Detect which cell encompasses the target text, then output its (X, Y) center coordinate. 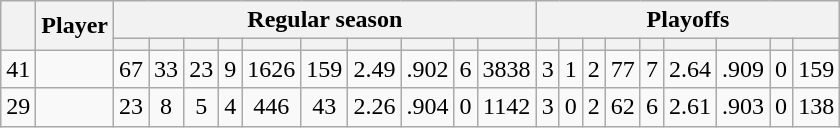
.909 (744, 69)
2.61 (690, 107)
7 (652, 69)
.902 (428, 69)
2.49 (374, 69)
62 (622, 107)
9 (230, 69)
29 (18, 107)
33 (166, 69)
67 (132, 69)
.904 (428, 107)
Regular season (326, 20)
3838 (506, 69)
4 (230, 107)
Playoffs (688, 20)
2.64 (690, 69)
5 (202, 107)
1626 (272, 69)
446 (272, 107)
.903 (744, 107)
1 (570, 69)
41 (18, 69)
138 (816, 107)
43 (324, 107)
1142 (506, 107)
2.26 (374, 107)
8 (166, 107)
77 (622, 69)
Player (75, 26)
